Return the (x, y) coordinate for the center point of the cell that contains the specified text.  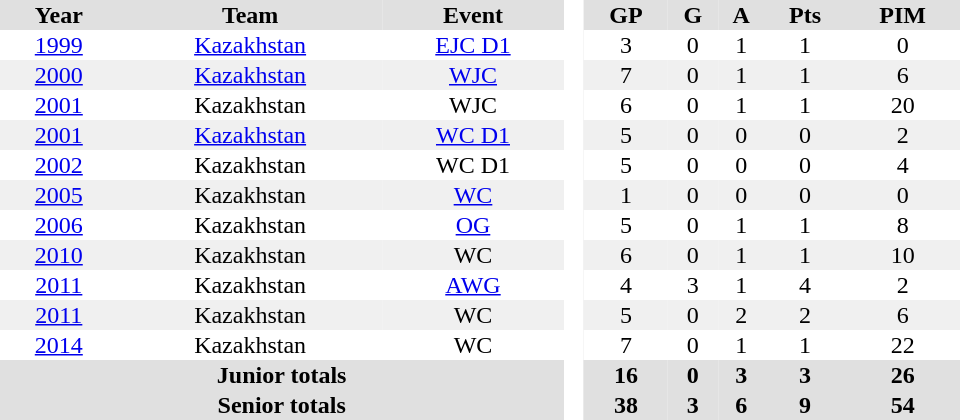
2014 (59, 345)
9 (806, 405)
54 (902, 405)
Team (250, 15)
26 (902, 375)
Event (474, 15)
10 (902, 255)
38 (626, 405)
AWG (474, 285)
2000 (59, 75)
Pts (806, 15)
OG (474, 225)
20 (902, 105)
2010 (59, 255)
2006 (59, 225)
Year (59, 15)
G (693, 15)
EJC D1 (474, 45)
1999 (59, 45)
2005 (59, 195)
2002 (59, 165)
A (742, 15)
22 (902, 345)
GP (626, 15)
16 (626, 375)
Senior totals (282, 405)
8 (902, 225)
PIM (902, 15)
Junior totals (282, 375)
